Find where the given text appears and provide that cell's center as [x, y] coordinate. 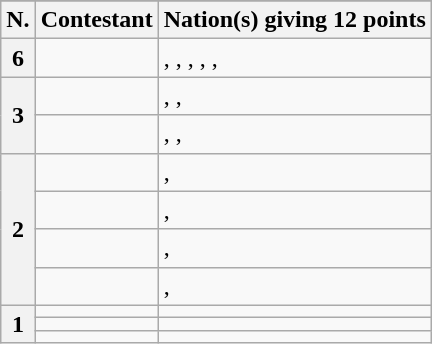
Contestant [96, 20]
Nation(s) giving 12 points [294, 20]
, , , , , [294, 58]
1 [18, 324]
6 [18, 58]
N. [18, 20]
3 [18, 115]
2 [18, 229]
